Extract the (x, y) coordinate from the center of the cell holding the provided text.  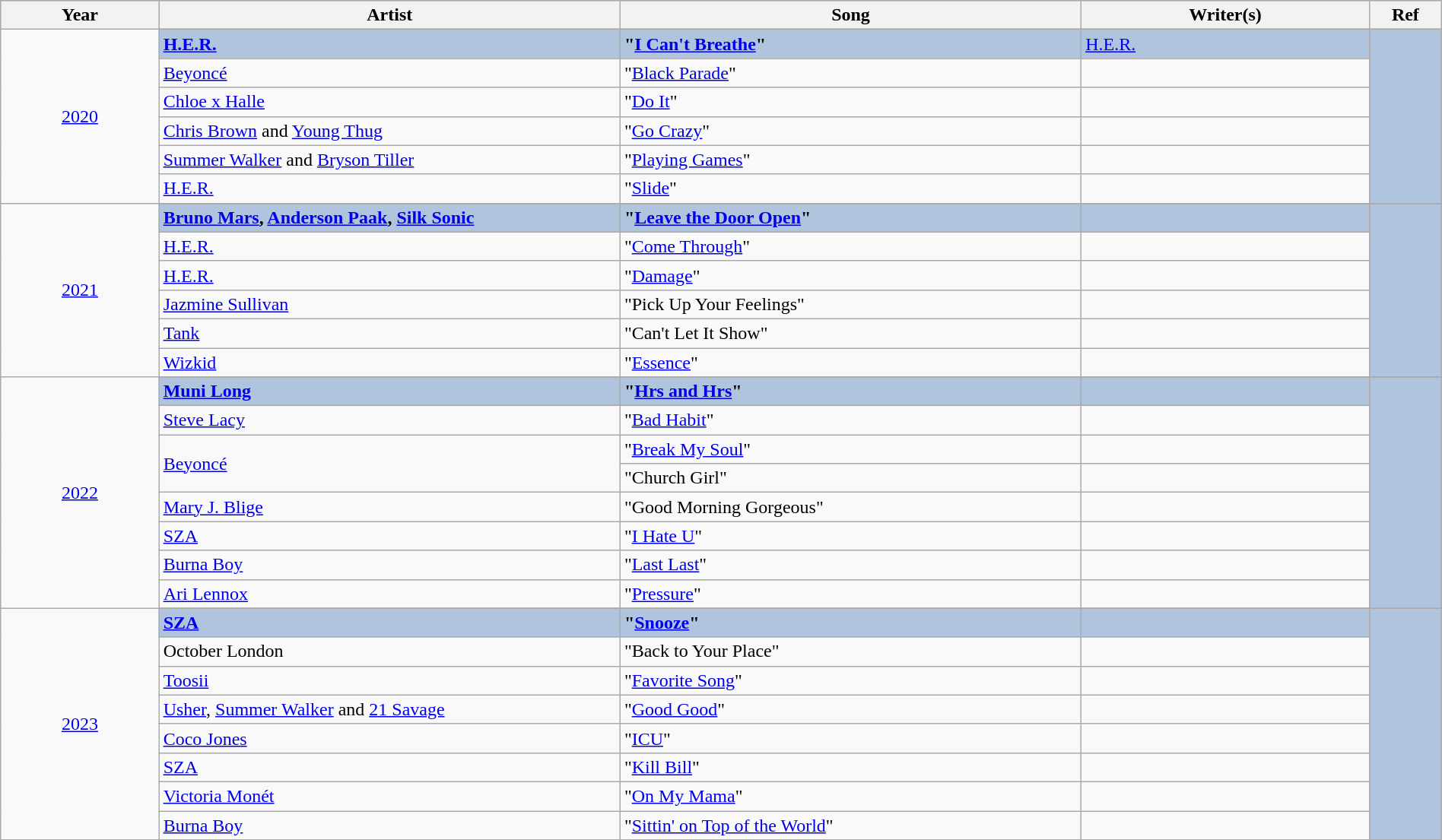
Chris Brown and Young Thug (389, 131)
"Slide" (850, 189)
"Favorite Song" (850, 680)
Usher, Summer Walker and 21 Savage (389, 709)
"Bad Habit" (850, 420)
2023 (80, 724)
"Essence" (850, 363)
Toosii (389, 680)
Wizkid (389, 363)
Coco Jones (389, 738)
"Pick Up Your Feelings" (850, 304)
Jazmine Sullivan (389, 304)
"I Can't Breathe" (850, 44)
Bruno Mars, Anderson Paak, Silk Sonic (389, 217)
Writer(s) (1226, 15)
2022 (80, 493)
Song (850, 15)
"Hrs and Hrs" (850, 391)
"Black Parade" (850, 73)
"Pressure" (850, 594)
"Break My Soul" (850, 449)
"Church Girl" (850, 478)
"Can't Let It Show" (850, 333)
"Good Good" (850, 709)
"Snooze" (850, 623)
Artist (389, 15)
"Back to Your Place" (850, 651)
"Kill Bill" (850, 767)
"Do It" (850, 102)
2020 (80, 116)
Steve Lacy (389, 420)
Ari Lennox (389, 594)
"Playing Games" (850, 160)
Mary J. Blige (389, 507)
Victoria Monét (389, 796)
"ICU" (850, 738)
"Sittin' on Top of the World" (850, 825)
"On My Mama" (850, 796)
"I Hate U" (850, 536)
October London (389, 651)
"Good Morning Gorgeous" (850, 507)
"Go Crazy" (850, 131)
"Last Last" (850, 565)
Chloe x Halle (389, 102)
Year (80, 15)
Summer Walker and Bryson Tiller (389, 160)
2021 (80, 290)
Tank (389, 333)
Ref (1405, 15)
"Come Through" (850, 246)
"Damage" (850, 275)
Muni Long (389, 391)
"Leave the Door Open" (850, 217)
